Return the [X, Y] coordinate for the center point of the cell that contains the specified text.  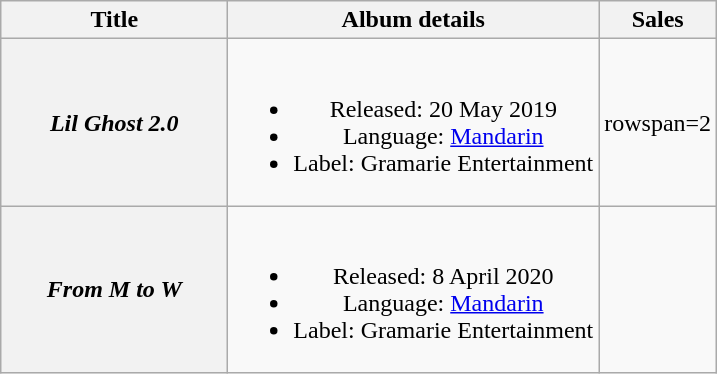
Released: 20 May 2019Language: MandarinLabel: Gramarie Entertainment [414, 122]
Title [114, 20]
From M to W [114, 290]
Album details [414, 20]
Released: 8 April 2020Language: MandarinLabel: Gramarie Entertainment [414, 290]
Sales [658, 20]
rowspan=2 [658, 122]
Lil Ghost 2.0 [114, 122]
